Pinpoint the cell where the given text exists, returning its [X, Y] midpoint coordinate. 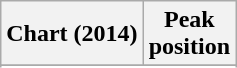
Chart (2014) [72, 34]
Peakposition [189, 34]
